Return (X, Y) of the center of cell containing provided text 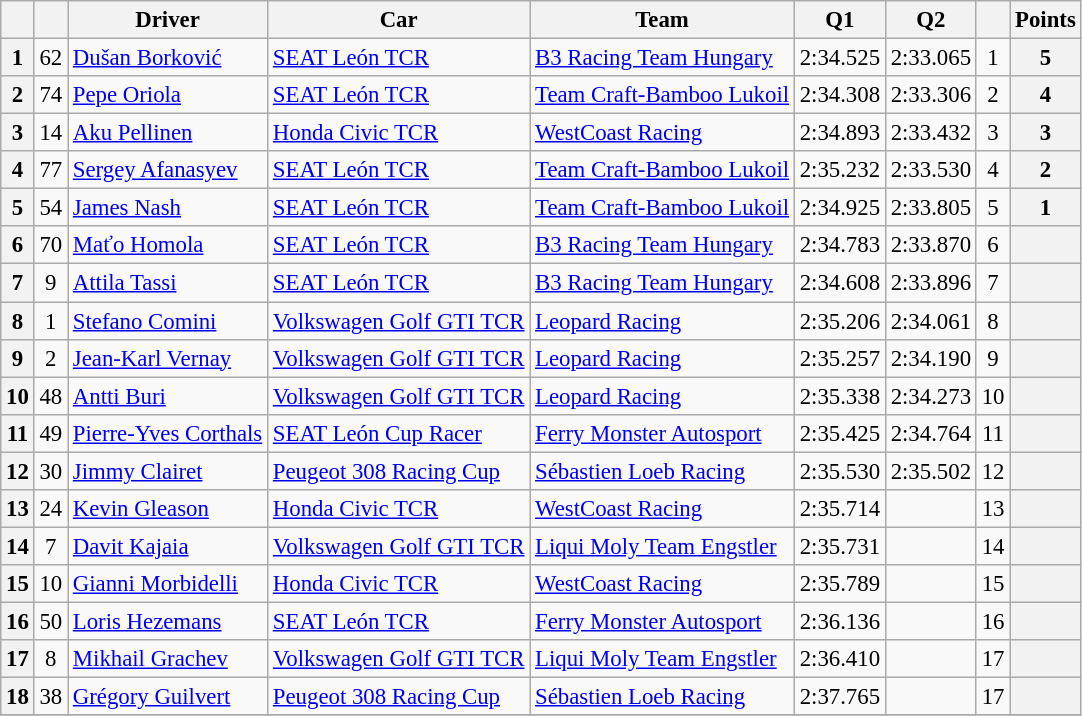
2:33.530 (930, 170)
2:35.731 (840, 546)
62 (50, 58)
38 (50, 697)
50 (50, 621)
2:35.789 (840, 584)
Gianni Morbidelli (168, 584)
2:35.714 (840, 509)
2:35.425 (840, 433)
Jean-Karl Vernay (168, 358)
2:33.306 (930, 95)
2:35.206 (840, 321)
Aku Pellinen (168, 133)
James Nash (168, 208)
Points (1046, 20)
2:33.432 (930, 133)
2:33.065 (930, 58)
18 (18, 697)
2:35.232 (840, 170)
Car (399, 20)
2:34.273 (930, 396)
2:34.925 (840, 208)
48 (50, 396)
2:34.764 (930, 433)
2:33.870 (930, 245)
2:35.338 (840, 396)
54 (50, 208)
2:34.525 (840, 58)
Pierre-Yves Corthals (168, 433)
30 (50, 471)
2:36.136 (840, 621)
74 (50, 95)
Driver (168, 20)
2:36.410 (840, 659)
2:35.502 (930, 471)
Loris Hezemans (168, 621)
Grégory Guilvert (168, 697)
70 (50, 245)
Attila Tassi (168, 283)
2:33.805 (930, 208)
2:34.893 (840, 133)
Davit Kajaia (168, 546)
2:33.896 (930, 283)
2:37.765 (840, 697)
Maťo Homola (168, 245)
Kevin Gleason (168, 509)
2:34.061 (930, 321)
2:34.190 (930, 358)
Q2 (930, 20)
49 (50, 433)
2:34.783 (840, 245)
Pepe Oriola (168, 95)
Q1 (840, 20)
Dušan Borković (168, 58)
Stefano Comini (168, 321)
Mikhail Grachev (168, 659)
Team (662, 20)
77 (50, 170)
2:35.530 (840, 471)
2:35.257 (840, 358)
2:34.308 (840, 95)
Antti Buri (168, 396)
SEAT León Cup Racer (399, 433)
Sergey Afanasyev (168, 170)
24 (50, 509)
Jimmy Clairet (168, 471)
2:34.608 (840, 283)
